Search for the cell housing the specified text and yield its [X, Y] center coordinate. 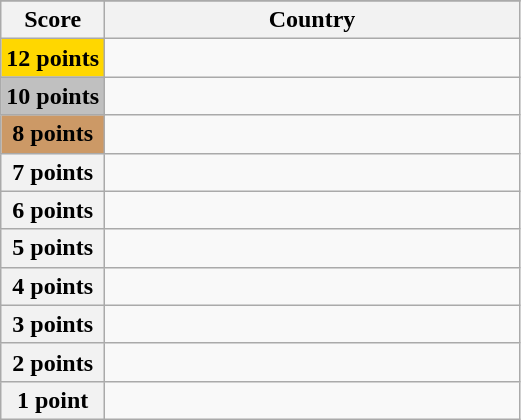
12 points [53, 58]
1 point [53, 400]
2 points [53, 362]
7 points [53, 172]
Country [312, 20]
8 points [53, 134]
5 points [53, 248]
3 points [53, 324]
10 points [53, 96]
6 points [53, 210]
Score [53, 20]
4 points [53, 286]
